Search for the cell housing the specified text and yield its [X, Y] center coordinate. 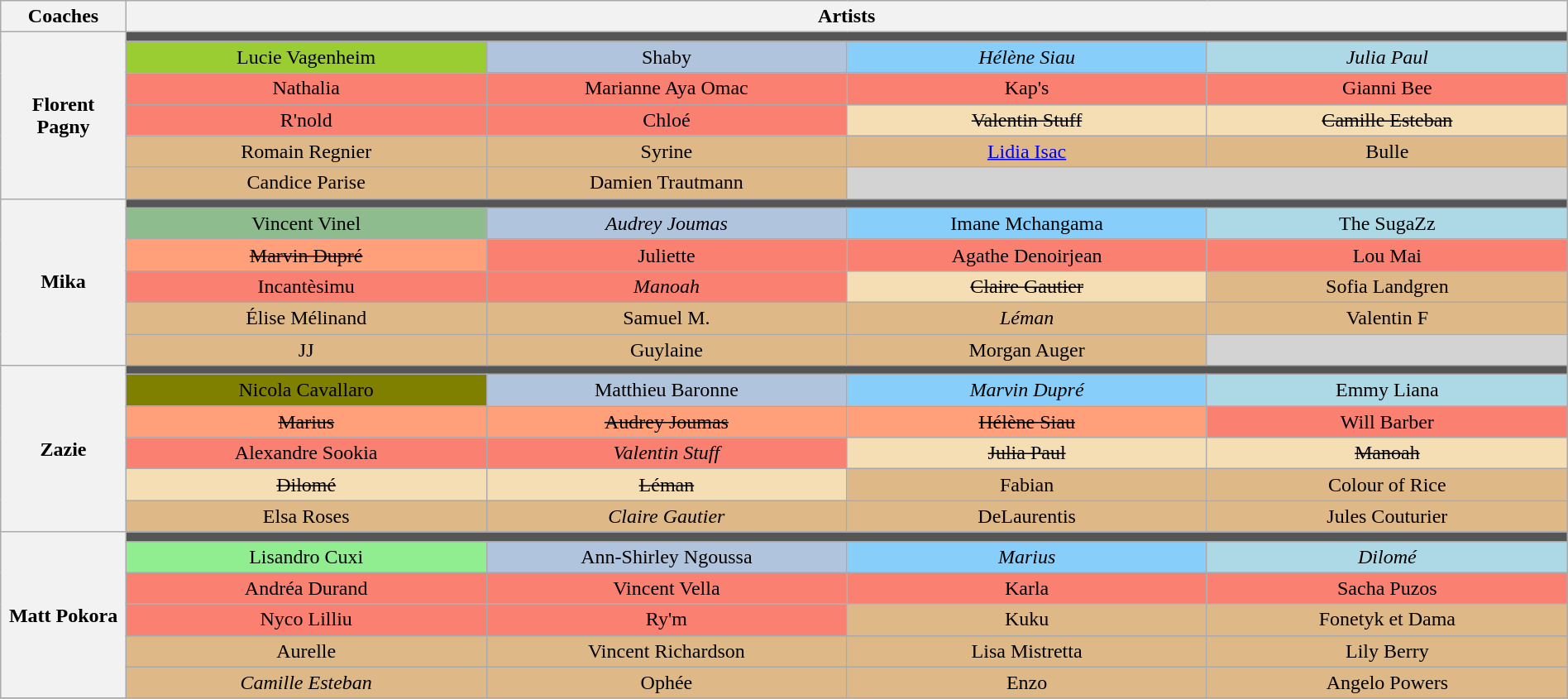
Shaby [667, 57]
Nicola Cavallaro [306, 390]
Morgan Auger [1027, 350]
Sofia Landgren [1387, 286]
Zazie [64, 448]
Juliette [667, 255]
Samuel M. [667, 318]
Lisandro Cuxi [306, 557]
DeLaurentis [1027, 516]
Fabian [1027, 485]
Incantèsimu [306, 286]
Nathalia [306, 89]
Kuku [1027, 620]
Fonetyk et Dama [1387, 620]
Mika [64, 281]
Enzo [1027, 682]
Lisa Mistretta [1027, 651]
Coaches [64, 17]
Marianne Aya Omac [667, 89]
Aurelle [306, 651]
Elsa Roses [306, 516]
Romain Regnier [306, 151]
Valentin F [1387, 318]
Emmy Liana [1387, 390]
Matt Pokora [64, 615]
Sacha Puzos [1387, 588]
Vincent Vinel [306, 223]
Candice Parise [306, 183]
Élise Mélinand [306, 318]
Artists [847, 17]
Nyco Lilliu [306, 620]
Lucie Vagenheim [306, 57]
Andréa Durand [306, 588]
Colour of Rice [1387, 485]
Matthieu Baronne [667, 390]
Damien Trautmann [667, 183]
Karla [1027, 588]
Syrine [667, 151]
Lidia Isac [1027, 151]
Florent Pagny [64, 116]
Lou Mai [1387, 255]
Gianni Bee [1387, 89]
Ann-Shirley Ngoussa [667, 557]
Alexandre Sookia [306, 453]
The SugaZz [1387, 223]
Kap's [1027, 89]
Ry'm [667, 620]
Imane Mchangama [1027, 223]
Guylaine [667, 350]
Bulle [1387, 151]
Agathe Denoirjean [1027, 255]
JJ [306, 350]
Vincent Vella [667, 588]
Vincent Richardson [667, 651]
Ophée [667, 682]
R'nold [306, 120]
Angelo Powers [1387, 682]
Will Barber [1387, 422]
Lily Berry [1387, 651]
Chloé [667, 120]
Jules Couturier [1387, 516]
